From the cell containing the given text, extract its center point as (x, y) coordinate. 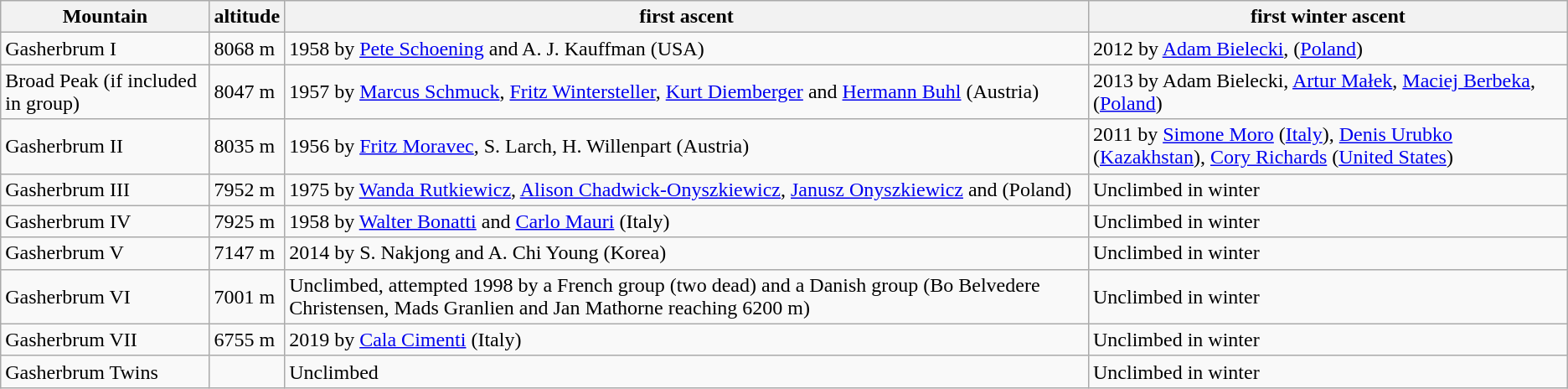
1958 by Pete Schoening and A. J. Kauffman (USA) (687, 49)
7925 m (247, 221)
2011 by Simone Moro (Italy), Denis Urubko (Kazakhstan), Cory Richards (United States) (1328, 146)
1975 by Wanda Rutkiewicz, Alison Chadwick-Onyszkiewicz, Janusz Onyszkiewicz and (Poland) (687, 189)
Gasherbrum Twins (106, 371)
2014 by S. Nakjong and A. Chi Young (Korea) (687, 253)
Mountain (106, 17)
first ascent (687, 17)
Gasherbrum I (106, 49)
8035 m (247, 146)
Gasherbrum VII (106, 340)
1957 by Marcus Schmuck, Fritz Wintersteller, Kurt Diemberger and Hermann Buhl (Austria) (687, 92)
7147 m (247, 253)
Gasherbrum III (106, 189)
2012 by Adam Bielecki, (Poland) (1328, 49)
Gasherbrum V (106, 253)
Unclimbed, attempted 1998 by a French group (two dead) and a Danish group (Bo Belvedere Christensen, Mads Granlien and Jan Mathorne reaching 6200 m) (687, 297)
Gasherbrum IV (106, 221)
6755 m (247, 340)
Gasherbrum II (106, 146)
altitude (247, 17)
2019 by Cala Cimenti (Italy) (687, 340)
Unclimbed (687, 371)
7952 m (247, 189)
1956 by Fritz Moravec, S. Larch, H. Willenpart (Austria) (687, 146)
2013 by Adam Bielecki, Artur Małek, Maciej Berbeka, (Poland) (1328, 92)
Gasherbrum VI (106, 297)
7001 m (247, 297)
first winter ascent (1328, 17)
Broad Peak (if included in group) (106, 92)
8068 m (247, 49)
1958 by Walter Bonatti and Carlo Mauri (Italy) (687, 221)
8047 m (247, 92)
